Find where the given text appears and provide that cell's center as [X, Y] coordinate. 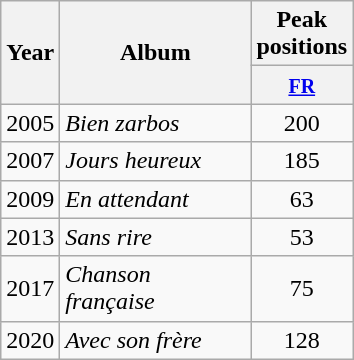
2009 [30, 199]
2020 [30, 340]
Jours heureux [156, 161]
2007 [30, 161]
Sans rire [156, 237]
53 [302, 237]
2013 [30, 237]
75 [302, 288]
Peak positions [302, 34]
Year [30, 52]
128 [302, 340]
Album [156, 52]
200 [302, 123]
Chanson française [156, 288]
2005 [30, 123]
63 [302, 199]
2017 [30, 288]
Bien zarbos [156, 123]
185 [302, 161]
FR [302, 85]
Avec son frère [156, 340]
En attendant [156, 199]
